Provide the [x, y] coordinate of the cell's center where the given text is located.  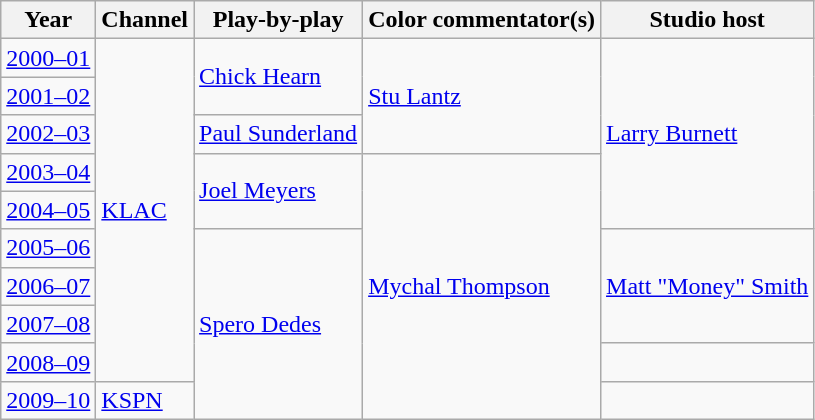
Matt "Money" Smith [708, 286]
2003–04 [48, 172]
Mychal Thompson [482, 286]
Chick Hearn [278, 77]
Color commentator(s) [482, 20]
2002–03 [48, 134]
Channel [145, 20]
2009–10 [48, 400]
2007–08 [48, 324]
Larry Burnett [708, 134]
2001–02 [48, 96]
Year [48, 20]
Spero Dedes [278, 324]
KLAC [145, 210]
Paul Sunderland [278, 134]
2004–05 [48, 210]
Play-by-play [278, 20]
Studio host [708, 20]
2005–06 [48, 248]
Stu Lantz [482, 96]
2008–09 [48, 362]
2000–01 [48, 58]
2006–07 [48, 286]
Joel Meyers [278, 191]
KSPN [145, 400]
